Provide the [X, Y] coordinate of the cell's center where the given text is located.  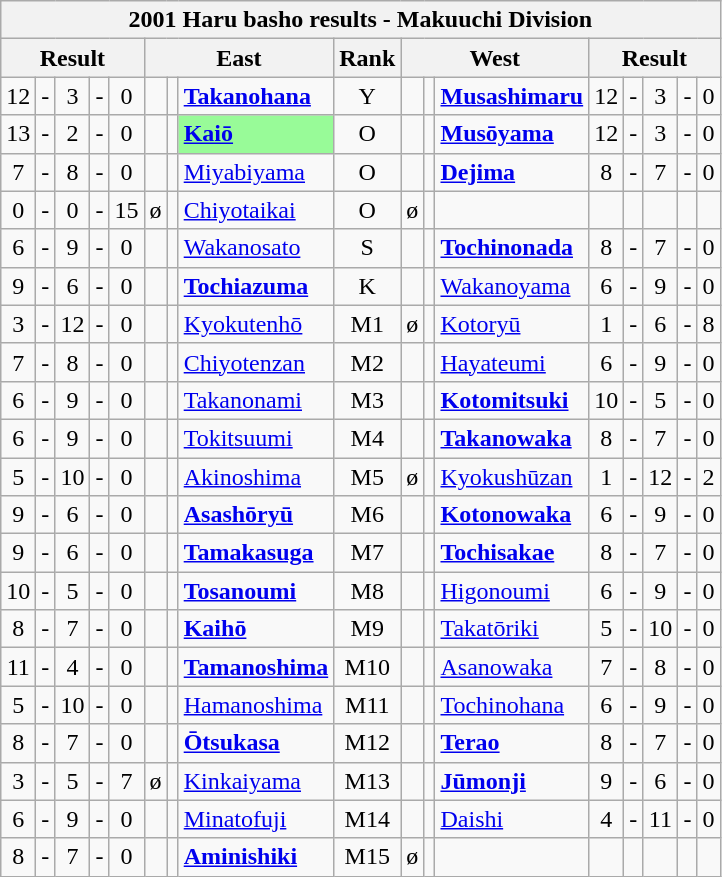
M7 [368, 553]
Minatofuji [256, 819]
Takanohana [256, 96]
Kotomitsuki [512, 400]
Hamanoshima [256, 705]
Akinoshima [256, 477]
Rank [368, 58]
Chiyotaikai [256, 210]
Tochisakae [512, 553]
Y [368, 96]
Asashōryū [256, 515]
West [495, 58]
Kotoryū [512, 324]
S [368, 248]
Tamanoshima [256, 667]
15 [126, 210]
Dejima [512, 172]
2001 Haru basho results - Makuuchi Division [360, 20]
M12 [368, 743]
M13 [368, 781]
Kotonowaka [512, 515]
M11 [368, 705]
M14 [368, 819]
M5 [368, 477]
Kinkaiyama [256, 781]
Hayateumi [512, 362]
Musashimaru [512, 96]
Aminishiki [256, 857]
M6 [368, 515]
Asanowaka [512, 667]
M8 [368, 591]
Tokitsuumi [256, 438]
Takatōriki [512, 629]
Wakanosato [256, 248]
Higonoumi [512, 591]
Takanonami [256, 400]
M4 [368, 438]
Tochinohana [512, 705]
Miyabiyama [256, 172]
M9 [368, 629]
East [239, 58]
M10 [368, 667]
Tochiazuma [256, 286]
M2 [368, 362]
Chiyotenzan [256, 362]
Jūmonji [512, 781]
Tosanoumi [256, 591]
Takanowaka [512, 438]
Kyokutenhō [256, 324]
K [368, 286]
Ōtsukasa [256, 743]
M3 [368, 400]
M1 [368, 324]
13 [18, 134]
M15 [368, 857]
Kaihō [256, 629]
Terao [512, 743]
Tamakasuga [256, 553]
Tochinonada [512, 248]
Kaiō [256, 134]
Daishi [512, 819]
Kyokushūzan [512, 477]
Musōyama [512, 134]
Wakanoyama [512, 286]
